Capture the cell that displays the provided text and extract its [x, y] central coordinate. 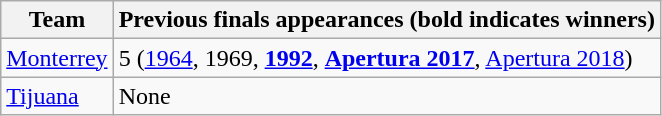
5 (1964, 1969, 1992, Apertura 2017, Apertura 2018) [386, 58]
Monterrey [57, 58]
Previous finals appearances (bold indicates winners) [386, 20]
Team [57, 20]
None [386, 96]
Tijuana [57, 96]
